Return (x, y) of the center of cell containing provided text 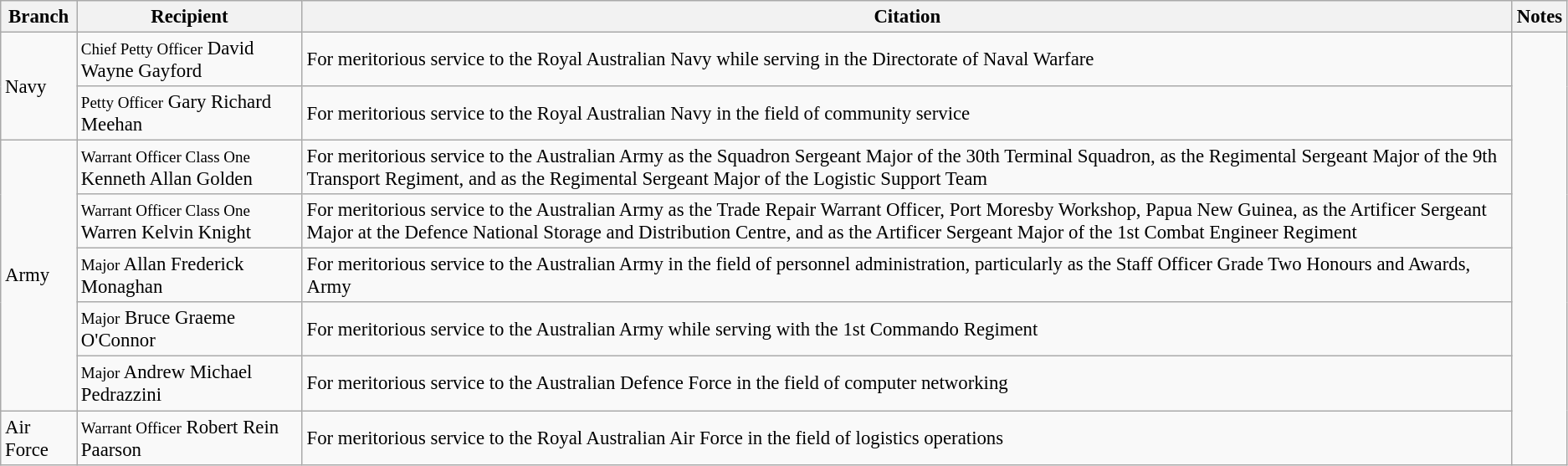
Warrant Officer Class One Kenneth Allan Golden (190, 167)
Major Bruce Graeme O'Connor (190, 330)
Major Allan Frederick Monaghan (190, 276)
Recipient (190, 17)
For meritorious service to the Royal Australian Navy in the field of community service (907, 114)
For meritorious service to the Royal Australian Navy while serving in the Directorate of Naval Warfare (907, 60)
For meritorious service to the Australian Defence Force in the field of computer networking (907, 383)
Major Andrew Michael Pedrazzini (190, 383)
For meritorious service to the Royal Australian Air Force in the field of logistics operations (907, 438)
Chief Petty Officer David Wayne Gayford (190, 60)
Air Force (38, 438)
Branch (38, 17)
Navy (38, 87)
Petty Officer Gary Richard Meehan (190, 114)
Warrant Officer Class One Warren Kelvin Knight (190, 221)
For meritorious service to the Australian Army while serving with the 1st Commando Regiment (907, 330)
Warrant Officer Robert Rein Paarson (190, 438)
Notes (1540, 17)
Army (38, 276)
Citation (907, 17)
